Scan for the cell matching the given text and deliver its (X, Y) coordinate at center. 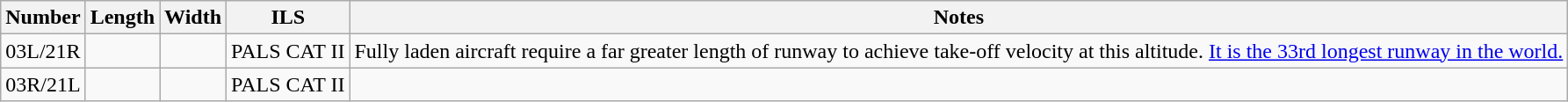
Length (122, 18)
ILS (288, 18)
03R/21L (43, 84)
Width (193, 18)
Notes (959, 18)
03L/21R (43, 51)
Number (43, 18)
